Scan for the cell matching the given text and deliver its [x, y] coordinate at center. 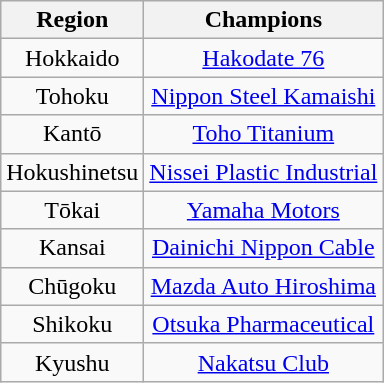
Kantō [72, 134]
Toho Titanium [264, 134]
Hokkaido [72, 58]
Hokushinetsu [72, 172]
Tohoku [72, 96]
Mazda Auto Hiroshima [264, 286]
Region [72, 20]
Kyushu [72, 362]
Kansai [72, 248]
Chūgoku [72, 286]
Champions [264, 20]
Nissei Plastic Industrial [264, 172]
Yamaha Motors [264, 210]
Shikoku [72, 324]
Tōkai [72, 210]
Dainichi Nippon Cable [264, 248]
Hakodate 76 [264, 58]
Otsuka Pharmaceutical [264, 324]
Nakatsu Club [264, 362]
Nippon Steel Kamaishi [264, 96]
